Determine the (X, Y) coordinate at the center of the cell enclosing the given text.  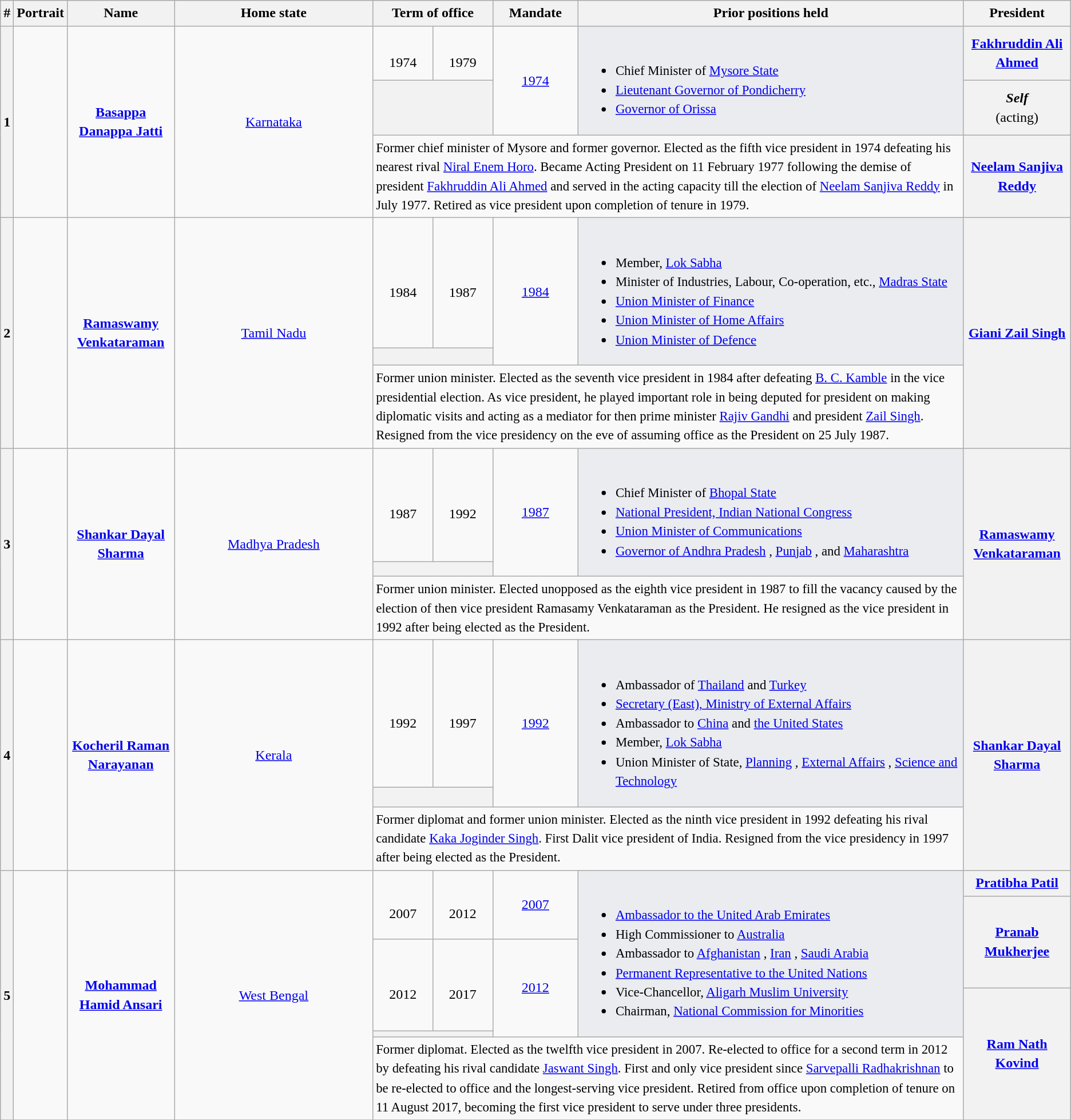
Kerala (273, 755)
Term of office (433, 14)
3 (7, 543)
Portrait (41, 14)
1997 (462, 714)
President (1017, 14)
2 (7, 333)
Tamil Nadu (273, 333)
Mohammad Hamid Ansari (120, 995)
1979 (462, 53)
Madhya Pradesh (273, 543)
Pratibha Patil (1017, 883)
Prior positions held (771, 14)
4 (7, 755)
Basappa Danappa Jatti (120, 121)
Fakhruddin Ali Ahmed (1017, 53)
Home state (273, 14)
2017 (462, 985)
Self(acting) (1017, 108)
Mandate (535, 14)
Pranab Mukherjee (1017, 942)
Giani Zail Singh (1017, 333)
Karnataka (273, 121)
West Bengal (273, 995)
Chief Minister of Mysore State Lieutenant Governor of Pondicherry Governor of Orissa (771, 80)
# (7, 14)
Ram Nath Kovind (1017, 1054)
Name (120, 14)
5 (7, 995)
Neelam Sanjiva Reddy (1017, 176)
1 (7, 121)
Kocheril Raman Narayanan (120, 755)
